Search for the cell housing the specified text and yield its (x, y) center coordinate. 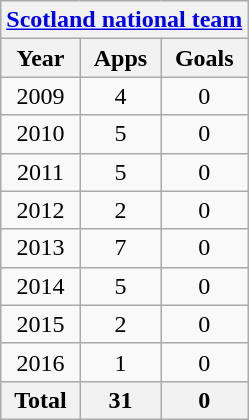
2009 (40, 96)
Scotland national team (124, 20)
4 (120, 96)
Goals (204, 58)
7 (120, 248)
Total (40, 400)
2010 (40, 134)
2016 (40, 362)
2013 (40, 248)
2015 (40, 324)
1 (120, 362)
2014 (40, 286)
Apps (120, 58)
Year (40, 58)
31 (120, 400)
2012 (40, 210)
2011 (40, 172)
